For the text-containing cell, return its midpoint in [x, y] coordinate format. 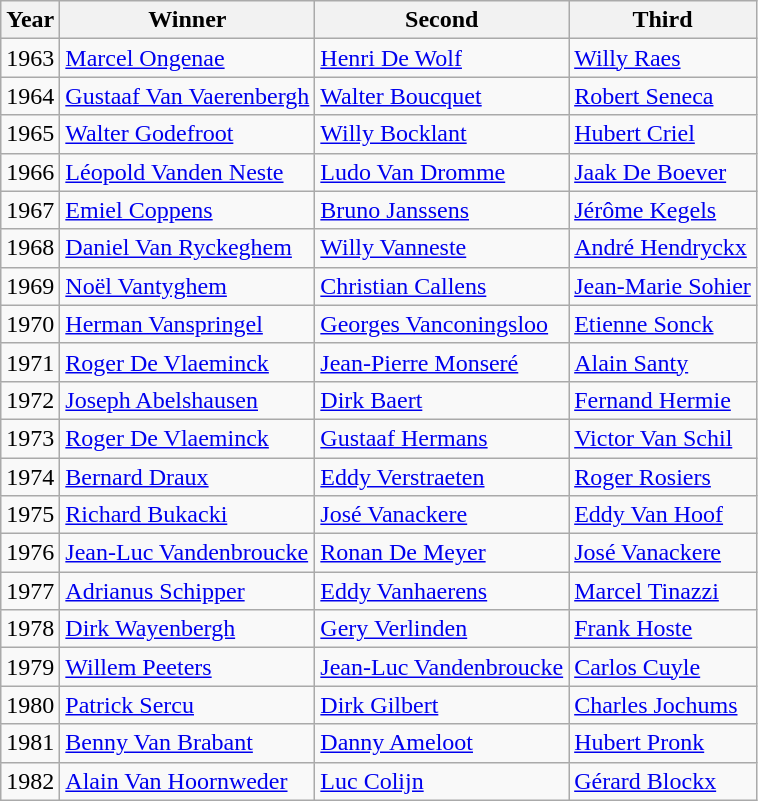
Third [663, 20]
1972 [30, 400]
Patrick Sercu [188, 705]
Ronan De Meyer [442, 553]
Walter Godefroot [188, 134]
Noël Vantyghem [188, 286]
Victor Van Schil [663, 438]
Charles Jochums [663, 705]
Willy Bocklant [442, 134]
1967 [30, 210]
Eddy Van Hoof [663, 515]
Jean-Pierre Monseré [442, 362]
Benny Van Brabant [188, 743]
Jérôme Kegels [663, 210]
Etienne Sonck [663, 324]
Gustaaf Hermans [442, 438]
Eddy Verstraeten [442, 477]
Carlos Cuyle [663, 667]
Adrianus Schipper [188, 591]
Dirk Baert [442, 400]
Emiel Coppens [188, 210]
1975 [30, 515]
1969 [30, 286]
Gery Verlinden [442, 629]
Gustaaf Van Vaerenbergh [188, 96]
1974 [30, 477]
Joseph Abelshausen [188, 400]
1980 [30, 705]
Second [442, 20]
1966 [30, 172]
1979 [30, 667]
1977 [30, 591]
1971 [30, 362]
Roger Rosiers [663, 477]
Winner [188, 20]
Marcel Ongenae [188, 58]
1970 [30, 324]
Henri De Wolf [442, 58]
Danny Ameloot [442, 743]
1981 [30, 743]
Luc Colijn [442, 781]
Marcel Tinazzi [663, 591]
Bernard Draux [188, 477]
Walter Boucquet [442, 96]
Daniel Van Ryckeghem [188, 248]
Frank Hoste [663, 629]
Fernand Hermie [663, 400]
Year [30, 20]
Bruno Janssens [442, 210]
Robert Seneca [663, 96]
Christian Callens [442, 286]
Dirk Gilbert [442, 705]
Georges Vanconingsloo [442, 324]
Hubert Criel [663, 134]
Willem Peeters [188, 667]
Jaak De Boever [663, 172]
Richard Bukacki [188, 515]
Ludo Van Dromme [442, 172]
Willy Vanneste [442, 248]
Willy Raes [663, 58]
André Hendryckx [663, 248]
Hubert Pronk [663, 743]
1976 [30, 553]
Herman Vanspringel [188, 324]
1968 [30, 248]
Alain Santy [663, 362]
1982 [30, 781]
Gérard Blockx [663, 781]
1964 [30, 96]
Alain Van Hoornweder [188, 781]
1978 [30, 629]
1963 [30, 58]
Dirk Wayenbergh [188, 629]
1965 [30, 134]
1973 [30, 438]
Léopold Vanden Neste [188, 172]
Jean-Marie Sohier [663, 286]
Eddy Vanhaerens [442, 591]
